Detect which cell encompasses the target text, then output its [X, Y] center coordinate. 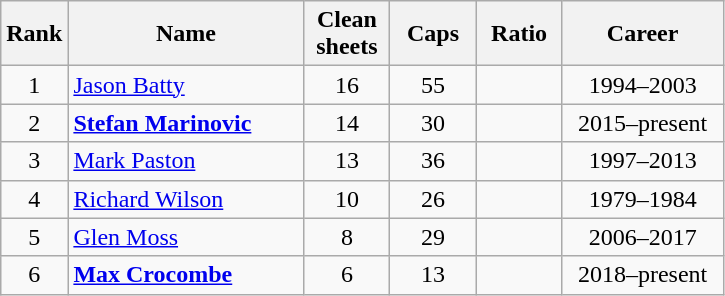
1 [34, 85]
Glen Moss [186, 237]
Rank [34, 34]
Caps [433, 34]
Stefan Marinovic [186, 123]
29 [433, 237]
Richard Wilson [186, 199]
Max Crocombe [186, 275]
26 [433, 199]
1979–1984 [642, 199]
4 [34, 199]
5 [34, 237]
3 [34, 161]
8 [347, 237]
Clean sheets [347, 34]
2006–2017 [642, 237]
1997–2013 [642, 161]
2018–present [642, 275]
Name [186, 34]
1994–2003 [642, 85]
Career [642, 34]
Mark Paston [186, 161]
36 [433, 161]
Jason Batty [186, 85]
2 [34, 123]
16 [347, 85]
55 [433, 85]
30 [433, 123]
14 [347, 123]
2015–present [642, 123]
10 [347, 199]
Ratio [519, 34]
